Scan for the cell matching the given text and deliver its (x, y) coordinate at center. 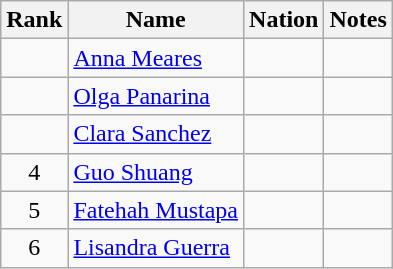
Anna Meares (156, 58)
Olga Panarina (156, 96)
6 (34, 248)
Fatehah Mustapa (156, 210)
4 (34, 172)
Guo Shuang (156, 172)
5 (34, 210)
Notes (358, 20)
Clara Sanchez (156, 134)
Name (156, 20)
Lisandra Guerra (156, 248)
Nation (284, 20)
Rank (34, 20)
